For the text-containing cell, return its midpoint in (x, y) coordinate format. 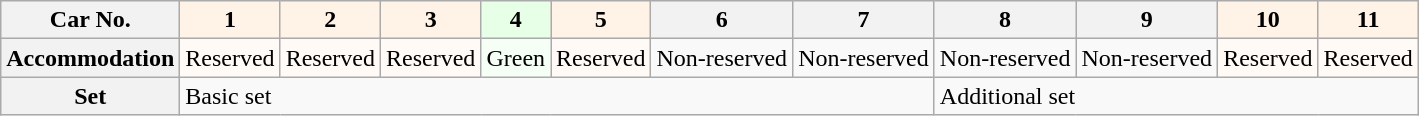
Accommodation (90, 58)
Car No. (90, 20)
Set (90, 96)
6 (722, 20)
10 (1268, 20)
9 (1147, 20)
4 (516, 20)
2 (330, 20)
5 (601, 20)
1 (230, 20)
Additional set (1176, 96)
8 (1005, 20)
3 (431, 20)
7 (864, 20)
Green (516, 58)
11 (1368, 20)
Basic set (557, 96)
